Detect which cell encompasses the target text, then output its [x, y] center coordinate. 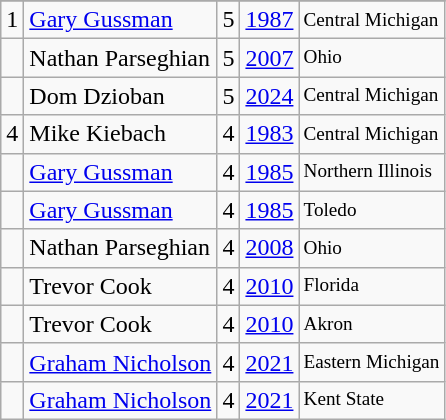
1987 [270, 20]
Akron [372, 324]
Eastern Michigan [372, 362]
2008 [270, 248]
Northern Illinois [372, 172]
Florida [372, 286]
Mike Kiebach [120, 134]
Dom Dzioban [120, 96]
Kent State [372, 400]
1983 [270, 134]
2024 [270, 96]
2007 [270, 58]
1 [12, 20]
Toledo [372, 210]
